Capture the cell that displays the provided text and extract its [X, Y] central coordinate. 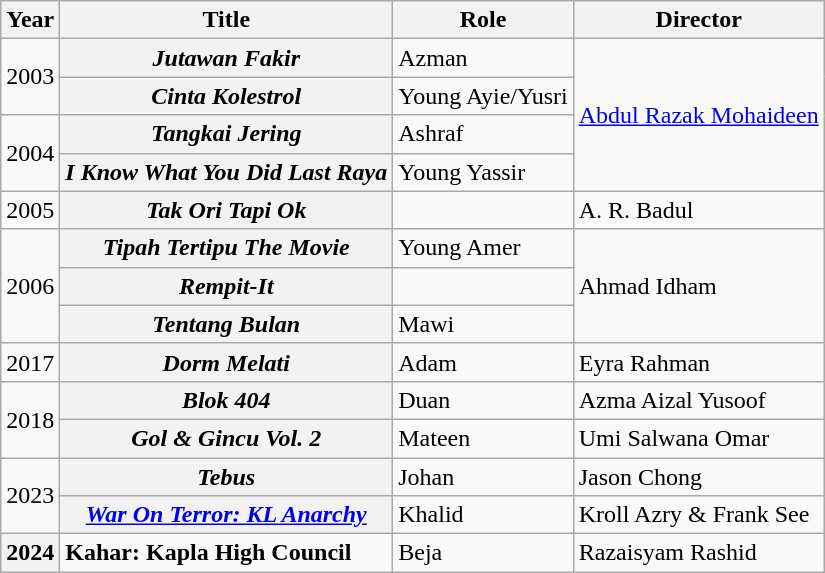
Young Yassir [483, 172]
Cinta Kolestrol [226, 96]
Beja [483, 553]
Ahmad Idham [698, 286]
Director [698, 20]
Razaisyam Rashid [698, 553]
I Know What You Did Last Raya [226, 172]
Kroll Azry & Frank See [698, 515]
Title [226, 20]
Rempit-It [226, 286]
A. R. Badul [698, 210]
2004 [30, 153]
Young Amer [483, 248]
Duan [483, 400]
Young Ayie/Yusri [483, 96]
2023 [30, 496]
Abdul Razak Mohaideen [698, 115]
2003 [30, 77]
Gol & Gincu Vol. 2 [226, 438]
Azma Aizal Yusoof [698, 400]
Adam [483, 362]
Blok 404 [226, 400]
Role [483, 20]
2024 [30, 553]
Umi Salwana Omar [698, 438]
Kahar: Kapla High Council [226, 553]
Tentang Bulan [226, 324]
2018 [30, 419]
Eyra Rahman [698, 362]
2017 [30, 362]
Tangkai Jering [226, 134]
Ashraf [483, 134]
Year [30, 20]
Jutawan Fakir [226, 58]
Khalid [483, 515]
Jason Chong [698, 477]
Dorm Melati [226, 362]
Mateen [483, 438]
Tak Ori Tapi Ok [226, 210]
Johan [483, 477]
2006 [30, 286]
2005 [30, 210]
Azman [483, 58]
Tebus [226, 477]
War On Terror: KL Anarchy [226, 515]
Tipah Tertipu The Movie [226, 248]
Mawi [483, 324]
